Identify which cell holds the provided text, then report its [x, y] central coordinate. 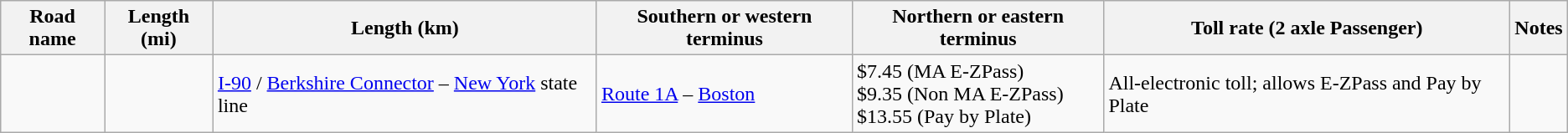
Northern or eastern terminus [977, 28]
Southern or western terminus [724, 28]
Length (mi) [158, 28]
All-electronic toll; allows E-ZPass and Pay by Plate [1307, 94]
$7.45 (MA E-ZPass)$9.35 (Non MA E-ZPass)$13.55 (Pay by Plate) [977, 94]
I-90 / Berkshire Connector – New York state line [405, 94]
Route 1A – Boston [724, 94]
Length (km) [405, 28]
Road name [53, 28]
Notes [1539, 28]
Toll rate (2 axle Passenger) [1307, 28]
